Extract the (X, Y) coordinate from the center of the cell holding the provided text.  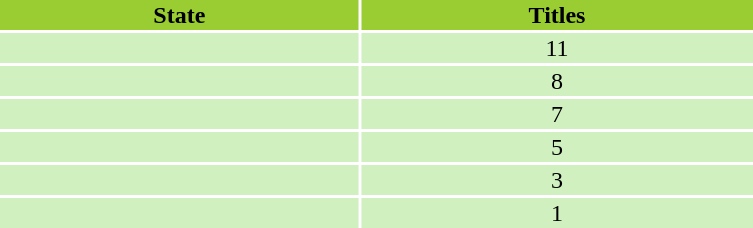
State (180, 15)
7 (558, 114)
3 (558, 180)
11 (558, 48)
Titles (558, 15)
5 (558, 147)
8 (558, 81)
1 (558, 213)
